Determine the [X, Y] coordinate at the center of the cell enclosing the given text.  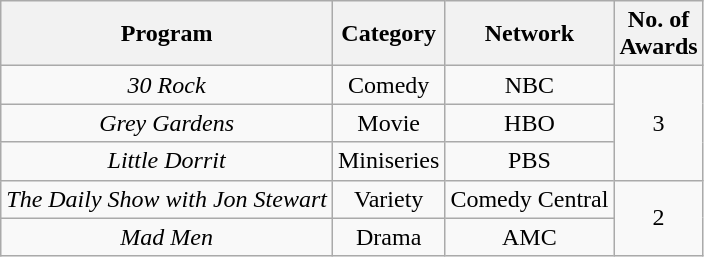
PBS [530, 161]
2 [658, 218]
30 Rock [167, 85]
Grey Gardens [167, 123]
NBC [530, 85]
The Daily Show with Jon Stewart [167, 199]
Network [530, 34]
Program [167, 34]
Comedy Central [530, 199]
No. ofAwards [658, 34]
AMC [530, 237]
Little Dorrit [167, 161]
HBO [530, 123]
Miniseries [388, 161]
3 [658, 123]
Mad Men [167, 237]
Drama [388, 237]
Category [388, 34]
Movie [388, 123]
Comedy [388, 85]
Variety [388, 199]
